Search for the cell housing the specified text and yield its (x, y) center coordinate. 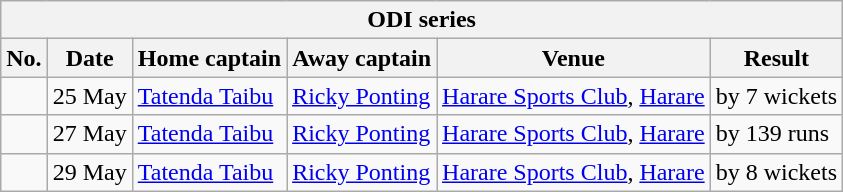
25 May (90, 96)
Date (90, 58)
Venue (574, 58)
29 May (90, 172)
No. (24, 58)
by 8 wickets (776, 172)
Result (776, 58)
27 May (90, 134)
by 139 runs (776, 134)
ODI series (422, 20)
by 7 wickets (776, 96)
Home captain (209, 58)
Away captain (362, 58)
